Output the (x, y) coordinate of the center of the cell containing the given text.  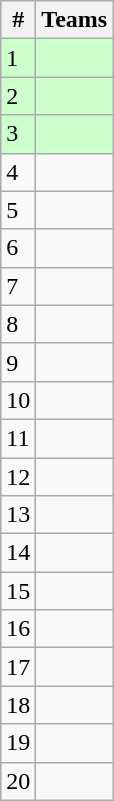
8 (18, 324)
2 (18, 96)
14 (18, 553)
Teams (74, 20)
6 (18, 248)
3 (18, 134)
12 (18, 477)
7 (18, 286)
# (18, 20)
1 (18, 58)
4 (18, 172)
16 (18, 629)
10 (18, 400)
17 (18, 667)
20 (18, 781)
11 (18, 438)
9 (18, 362)
15 (18, 591)
19 (18, 743)
18 (18, 705)
5 (18, 210)
13 (18, 515)
